Find where the given text appears and provide that cell's center as [X, Y] coordinate. 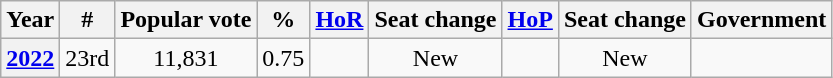
HoR [340, 20]
% [284, 20]
Popular vote [186, 20]
Year [30, 20]
23rd [88, 58]
HoP [530, 20]
0.75 [284, 58]
Government [761, 20]
2022 [30, 58]
11,831 [186, 58]
# [88, 20]
